Pinpoint the cell where the given text exists, returning its [X, Y] midpoint coordinate. 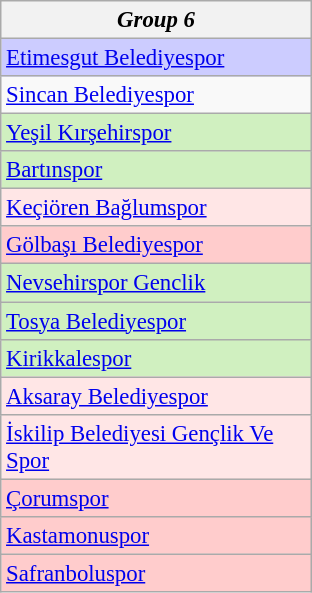
Çorumspor [156, 498]
Safranboluspor [156, 573]
Kirikkalespor [156, 358]
İskilip Belediyesi Gençlik Ve Spor [156, 446]
Etimesgut Belediyespor [156, 58]
Sincan Belediyespor [156, 95]
Gölbaşı Belediyespor [156, 245]
Nevsehirspor Genclik [156, 283]
Aksaray Belediyespor [156, 396]
Kastamonuspor [156, 536]
Keçiören Bağlumspor [156, 208]
Tosya Belediyespor [156, 321]
Group 6 [156, 20]
Bartınspor [156, 170]
Yeşil Kırşehirspor [156, 133]
